Scan for the cell matching the given text and deliver its [x, y] coordinate at center. 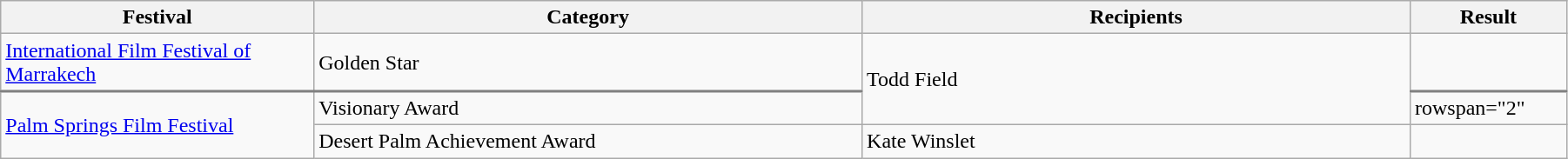
Result [1488, 17]
Desert Palm Achievement Award [588, 141]
Palm Springs Film Festival [157, 125]
Visionary Award [588, 108]
Recipients [1136, 17]
International Film Festival of Marrakech [157, 63]
rowspan="2" [1488, 108]
Golden Star [588, 63]
Kate Winslet [1136, 141]
Category [588, 17]
Todd Field [1136, 80]
Festival [157, 17]
